Scan for the cell matching the given text and deliver its (X, Y) coordinate at center. 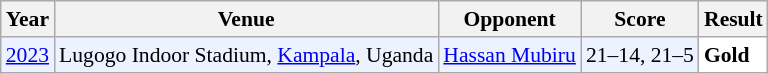
Lugogo Indoor Stadium, Kampala, Uganda (246, 55)
Score (640, 19)
Hassan Mubiru (510, 55)
Result (734, 19)
Venue (246, 19)
Opponent (510, 19)
Gold (734, 55)
Year (28, 19)
2023 (28, 55)
21–14, 21–5 (640, 55)
